Output the (X, Y) coordinate of the center of the cell containing the given text.  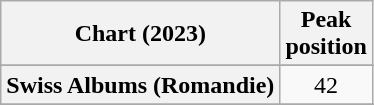
Swiss Albums (Romandie) (140, 85)
Peakposition (326, 34)
42 (326, 85)
Chart (2023) (140, 34)
